Search for the cell housing the specified text and yield its [x, y] center coordinate. 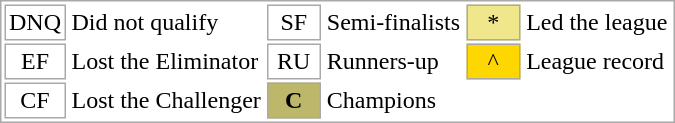
* [493, 22]
Led the league [596, 22]
RU [294, 62]
C [294, 100]
CF [34, 100]
Semi-finalists [394, 22]
SF [294, 22]
Lost the Challenger [166, 100]
EF [34, 62]
Champions [394, 100]
Runners-up [394, 62]
^ [493, 62]
League record [596, 62]
Lost the Eliminator [166, 62]
Did not qualify [166, 22]
DNQ [34, 22]
